Identify which cell holds the provided text, then report its (X, Y) central coordinate. 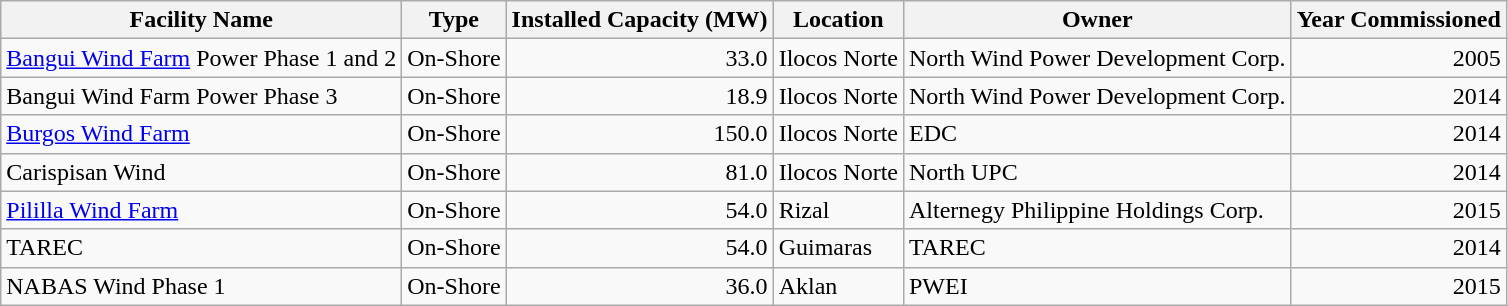
Carispisan Wind (202, 172)
Alternegy Philippine Holdings Corp. (1097, 210)
Aklan (838, 286)
Bangui Wind Farm Power Phase 1 and 2 (202, 58)
Location (838, 20)
EDC (1097, 134)
Guimaras (838, 248)
81.0 (640, 172)
PWEI (1097, 286)
North UPC (1097, 172)
Owner (1097, 20)
Burgos Wind Farm (202, 134)
Type (454, 20)
2005 (1398, 58)
Pililla Wind Farm (202, 210)
18.9 (640, 96)
33.0 (640, 58)
Facility Name (202, 20)
Installed Capacity (MW) (640, 20)
36.0 (640, 286)
150.0 (640, 134)
Rizal (838, 210)
Year Commissioned (1398, 20)
Bangui Wind Farm Power Phase 3 (202, 96)
NABAS Wind Phase 1 (202, 286)
